Determine the [X, Y] coordinate at the center of the cell enclosing the given text.  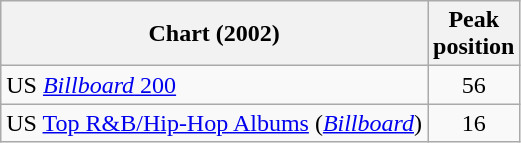
US Top R&B/Hip-Hop Albums (Billboard) [214, 123]
16 [474, 123]
56 [474, 85]
US Billboard 200 [214, 85]
Chart (2002) [214, 34]
Peakposition [474, 34]
